Return [x, y] of the center of cell containing provided text 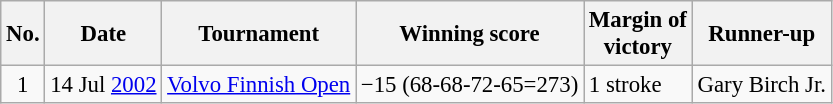
Date [104, 34]
Winning score [470, 34]
−15 (68-68-72-65=273) [470, 85]
Gary Birch Jr. [762, 85]
Tournament [259, 34]
Volvo Finnish Open [259, 85]
1 stroke [638, 85]
Runner-up [762, 34]
Margin ofvictory [638, 34]
14 Jul 2002 [104, 85]
No. [23, 34]
1 [23, 85]
